Return [X, Y] of the center of cell containing provided text 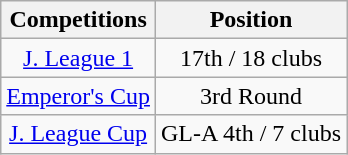
J. League Cup [78, 134]
Emperor's Cup [78, 96]
3rd Round [250, 96]
Competitions [78, 20]
17th / 18 clubs [250, 58]
GL-A 4th / 7 clubs [250, 134]
Position [250, 20]
J. League 1 [78, 58]
